Output the (x, y) coordinate of the center of the cell containing the given text.  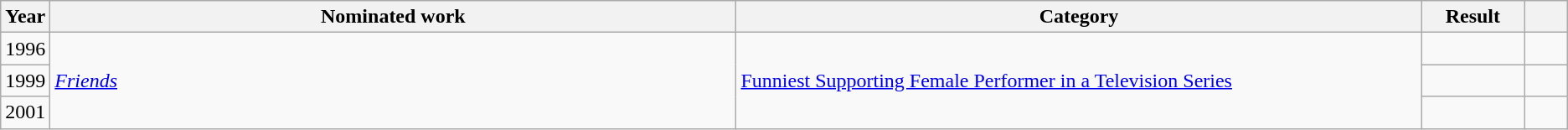
Result (1473, 17)
Nominated work (394, 17)
1996 (25, 49)
Year (25, 17)
Friends (394, 81)
Category (1079, 17)
2001 (25, 112)
1999 (25, 81)
Funniest Supporting Female Performer in a Television Series (1079, 81)
